Scan for the cell matching the given text and deliver its (x, y) coordinate at center. 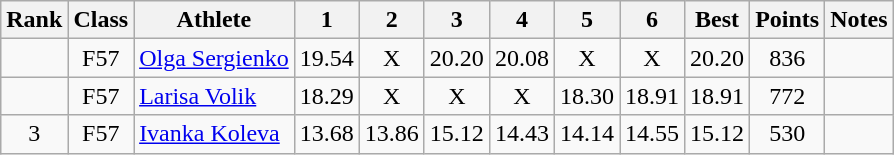
Points (788, 20)
Olga Sergienko (214, 58)
1 (326, 20)
Rank (34, 20)
14.14 (586, 134)
18.29 (326, 96)
5 (586, 20)
4 (522, 20)
14.43 (522, 134)
772 (788, 96)
Best (718, 20)
13.86 (392, 134)
18.30 (586, 96)
530 (788, 134)
Class (101, 20)
836 (788, 58)
Ivanka Koleva (214, 134)
Larisa Volik (214, 96)
2 (392, 20)
Athlete (214, 20)
6 (652, 20)
20.08 (522, 58)
14.55 (652, 134)
Notes (859, 20)
13.68 (326, 134)
19.54 (326, 58)
